Capture the cell that displays the provided text and extract its [X, Y] central coordinate. 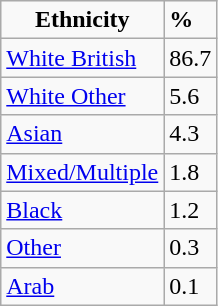
Arab [82, 286]
Other [82, 248]
Black [82, 210]
4.3 [190, 134]
White British [82, 58]
White Other [82, 96]
0.1 [190, 286]
1.2 [190, 210]
5.6 [190, 96]
86.7 [190, 58]
Ethnicity [82, 20]
0.3 [190, 248]
Mixed/Multiple [82, 172]
% [190, 20]
Asian [82, 134]
1.8 [190, 172]
